Scan for the cell matching the given text and deliver its (X, Y) coordinate at center. 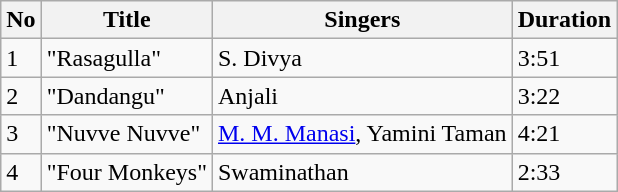
"Nuvve Nuvve" (126, 134)
3:22 (564, 96)
Duration (564, 20)
Anjali (362, 96)
Swaminathan (362, 172)
"Dandangu" (126, 96)
4 (21, 172)
3 (21, 134)
3:51 (564, 58)
"Four Monkeys" (126, 172)
"Rasagulla" (126, 58)
1 (21, 58)
No (21, 20)
M. M. Manasi, Yamini Taman (362, 134)
2:33 (564, 172)
2 (21, 96)
4:21 (564, 134)
S. Divya (362, 58)
Singers (362, 20)
Title (126, 20)
